Locate the cell with the specified text and output its [x, y] center coordinate. 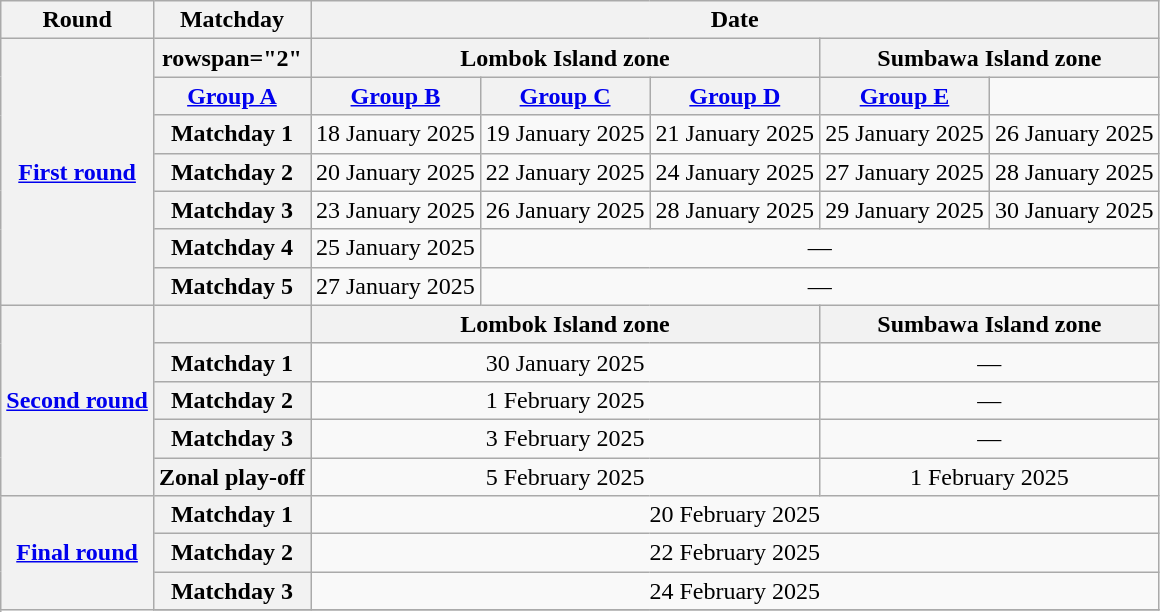
Group E [905, 96]
20 January 2025 [395, 172]
Date [734, 20]
Matchday 4 [232, 248]
5 February 2025 [564, 477]
Matchday 5 [232, 286]
18 January 2025 [395, 134]
Final round [78, 553]
Round [78, 20]
Group B [395, 96]
19 January 2025 [565, 134]
29 January 2025 [905, 210]
Matchday [232, 20]
22 February 2025 [734, 553]
Group D [735, 96]
24 January 2025 [735, 172]
Second round [78, 400]
22 January 2025 [565, 172]
Group A [232, 96]
Group C [565, 96]
rowspan="2" [232, 58]
3 February 2025 [564, 438]
23 January 2025 [395, 210]
Zonal play-off [232, 477]
24 February 2025 [734, 591]
21 January 2025 [735, 134]
First round [78, 172]
20 February 2025 [734, 515]
